Identify which cell holds the provided text, then report its (X, Y) central coordinate. 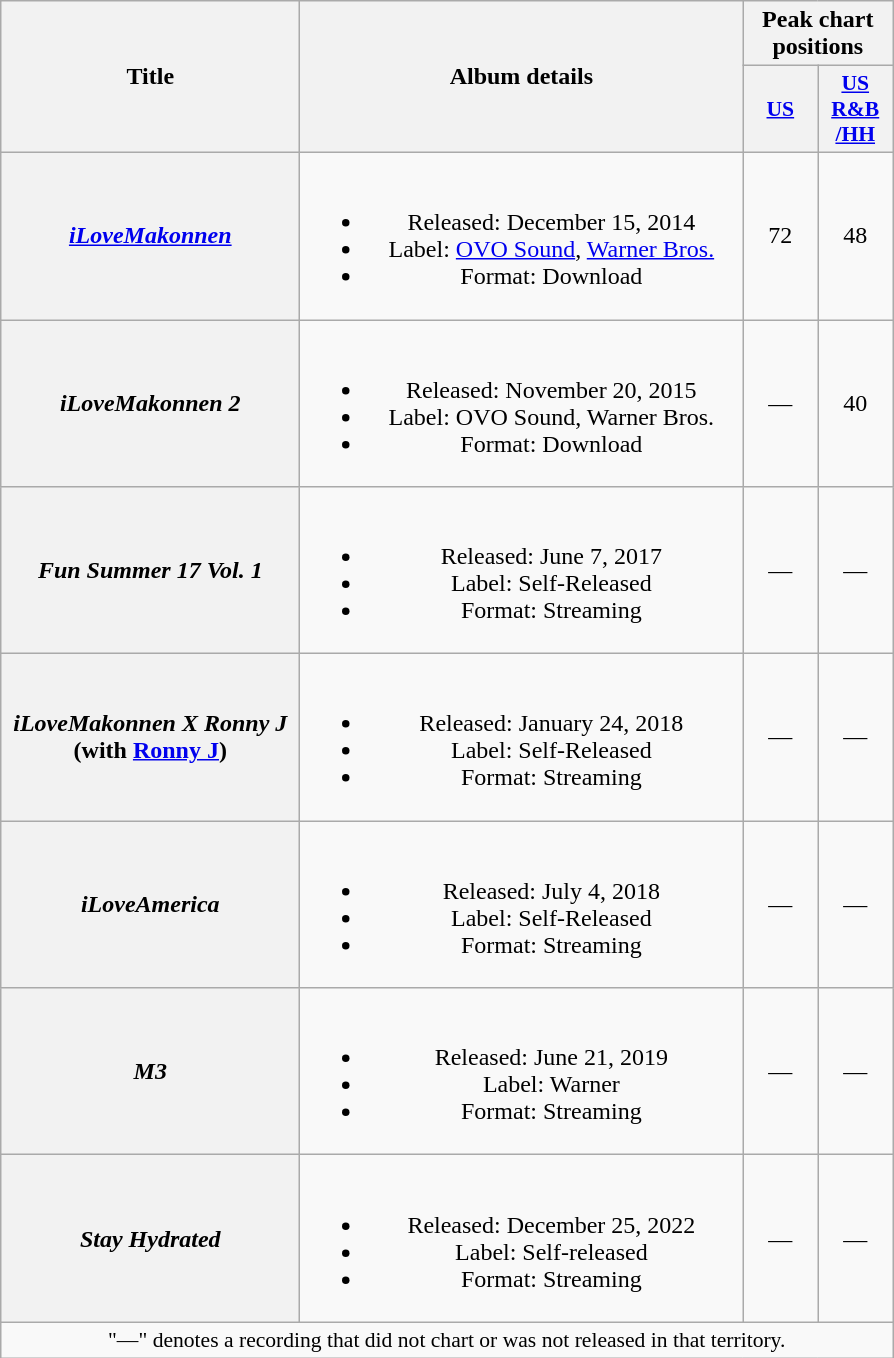
Stay Hydrated (150, 1238)
Fun Summer 17 Vol. 1 (150, 570)
Released: December 15, 2014Label: OVO Sound, Warner Bros.Format: Download (522, 236)
Released: November 20, 2015Label: OVO Sound, Warner Bros.Format: Download (522, 404)
Peak chart positions (818, 34)
"—" denotes a recording that did not chart or was not released in that territory. (447, 1340)
M3 (150, 1072)
40 (856, 404)
48 (856, 236)
Released: July 4, 2018Label: Self-ReleasedFormat: Streaming (522, 904)
iLoveAmerica (150, 904)
Released: December 25, 2022Label: Self-releasedFormat: Streaming (522, 1238)
Album details (522, 77)
iLoveMakonnen (150, 236)
Released: June 7, 2017Label: Self-ReleasedFormat: Streaming (522, 570)
US (780, 110)
72 (780, 236)
Title (150, 77)
Released: June 21, 2019Label: WarnerFormat: Streaming (522, 1072)
iLoveMakonnen X Ronny J(with Ronny J) (150, 738)
Released: January 24, 2018Label: Self-ReleasedFormat: Streaming (522, 738)
iLoveMakonnen 2 (150, 404)
USR&B/HH (856, 110)
